Detect which cell encompasses the target text, then output its (x, y) center coordinate. 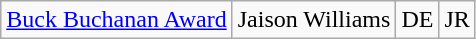
Jaison Williams (314, 20)
JR (457, 20)
DE (418, 20)
Buck Buchanan Award (116, 20)
